Return (X, Y) of the center of cell containing provided text 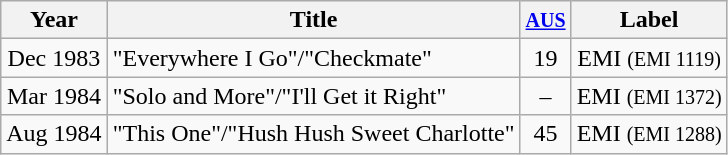
"This One"/"Hush Hush Sweet Charlotte" (314, 134)
"Solo and More"/"I'll Get it Right" (314, 96)
Aug 1984 (54, 134)
EMI (EMI 1288) (649, 134)
Dec 1983 (54, 58)
"Everywhere I Go"/"Checkmate" (314, 58)
19 (546, 58)
45 (546, 134)
Title (314, 20)
Mar 1984 (54, 96)
EMI (EMI 1372) (649, 96)
Label (649, 20)
EMI (EMI 1119) (649, 58)
– (546, 96)
Year (54, 20)
AUS (546, 20)
